Output the [x, y] coordinate of the center of the cell containing the given text.  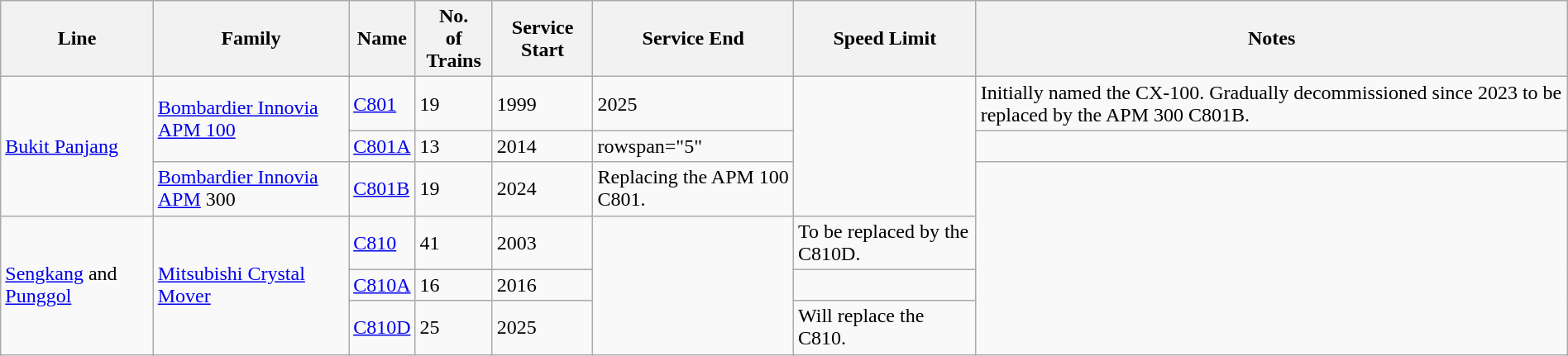
Bombardier Innovia APM 100 [251, 119]
Name [382, 39]
2024 [543, 188]
2016 [543, 285]
Service End [693, 39]
Mitsubishi Crystal Mover [251, 285]
C801B [382, 188]
16 [453, 285]
Speed Limit [885, 39]
Notes [1272, 39]
C810D [382, 327]
2014 [543, 146]
No.of Trains [453, 39]
C801 [382, 104]
25 [453, 327]
C810 [382, 243]
C810A [382, 285]
rowspan="5" [693, 146]
Initially named the CX-100. Gradually decommissioned since 2023 to be replaced by the APM 300 C801B. [1272, 104]
41 [453, 243]
2003 [543, 243]
To be replaced by the C810D. [885, 243]
Bombardier Innovia APM 300 [251, 188]
Family [251, 39]
Replacing the APM 100 C801. [693, 188]
Service Start [543, 39]
Line [77, 39]
C801A [382, 146]
Bukit Panjang [77, 146]
1999 [543, 104]
Will replace the C810. [885, 327]
13 [453, 146]
Sengkang and Punggol [77, 285]
